Capture the cell that displays the provided text and extract its [x, y] central coordinate. 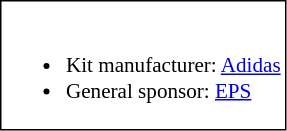
Kit manufacturer: AdidasGeneral sponsor: EPS [143, 65]
